Detect which cell encompasses the target text, then output its [X, Y] center coordinate. 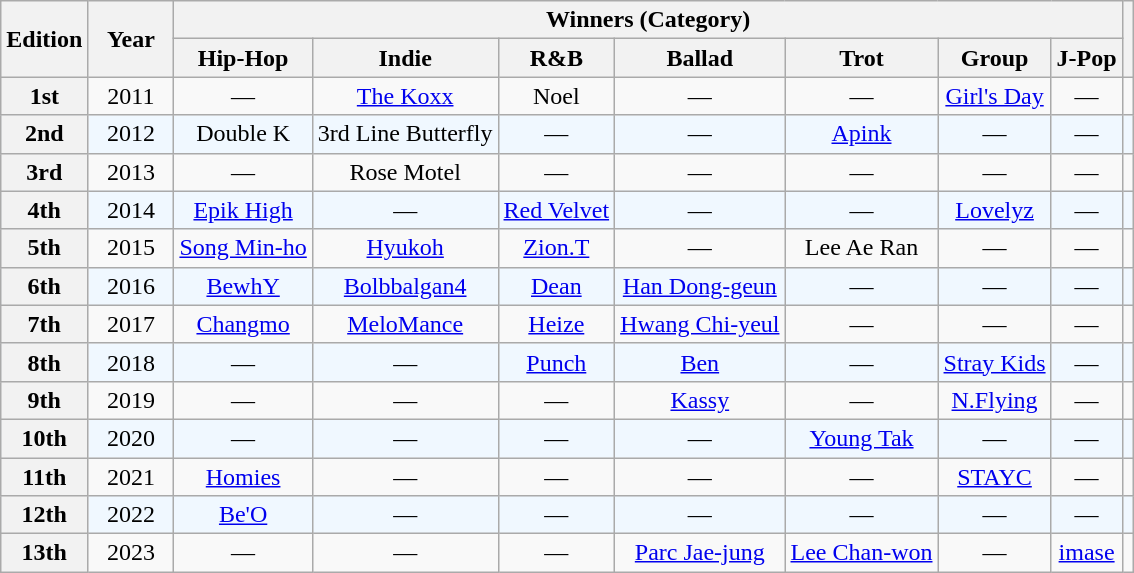
Parc Jae-jung [700, 553]
2nd [44, 134]
5th [44, 248]
Edition [44, 39]
STAYC [994, 477]
7th [44, 324]
2022 [131, 515]
Double K [243, 134]
Winners (Category) [648, 20]
Be'O [243, 515]
Hwang Chi-yeul [700, 324]
Apink [862, 134]
Ben [700, 362]
2023 [131, 553]
10th [44, 438]
BewhY [243, 286]
8th [44, 362]
Indie [405, 58]
2013 [131, 172]
2018 [131, 362]
2019 [131, 400]
Han Dong-geun [700, 286]
Girl's Day [994, 96]
Heize [556, 324]
imase [1086, 553]
2012 [131, 134]
Stray Kids [994, 362]
Lovelyz [994, 210]
R&B [556, 58]
2014 [131, 210]
Young Tak [862, 438]
4th [44, 210]
Punch [556, 362]
Hip-Hop [243, 58]
9th [44, 400]
11th [44, 477]
Red Velvet [556, 210]
2020 [131, 438]
Changmo [243, 324]
Rose Motel [405, 172]
2017 [131, 324]
3rd Line Butterfly [405, 134]
J-Pop [1086, 58]
Group [994, 58]
Song Min-ho [243, 248]
The Koxx [405, 96]
Hyukoh [405, 248]
Kassy [700, 400]
6th [44, 286]
12th [44, 515]
2016 [131, 286]
Noel [556, 96]
Dean [556, 286]
Zion.T [556, 248]
Trot [862, 58]
2015 [131, 248]
Epik High [243, 210]
3rd [44, 172]
Ballad [700, 58]
MeloMance [405, 324]
Bolbbalgan4 [405, 286]
2011 [131, 96]
13th [44, 553]
Year [131, 39]
Lee Chan-won [862, 553]
Homies [243, 477]
N.Flying [994, 400]
1st [44, 96]
2021 [131, 477]
Lee Ae Ran [862, 248]
